Pinpoint the cell where the given text exists, returning its [x, y] midpoint coordinate. 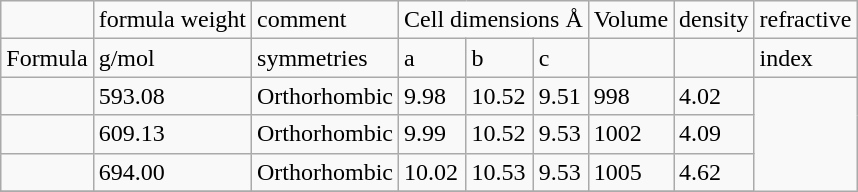
4.09 [714, 134]
1002 [630, 134]
9.98 [432, 96]
formula weight [172, 20]
998 [630, 96]
9.51 [560, 96]
symmetries [326, 58]
10.53 [500, 172]
694.00 [172, 172]
9.99 [432, 134]
10.02 [432, 172]
comment [326, 20]
refractive [806, 20]
609.13 [172, 134]
1005 [630, 172]
Volume [630, 20]
4.62 [714, 172]
593.08 [172, 96]
4.02 [714, 96]
Formula [47, 58]
Cell dimensions Å [494, 20]
b [500, 58]
a [432, 58]
c [560, 58]
index [806, 58]
g/mol [172, 58]
density [714, 20]
